For the text-containing cell, return its midpoint in (x, y) coordinate format. 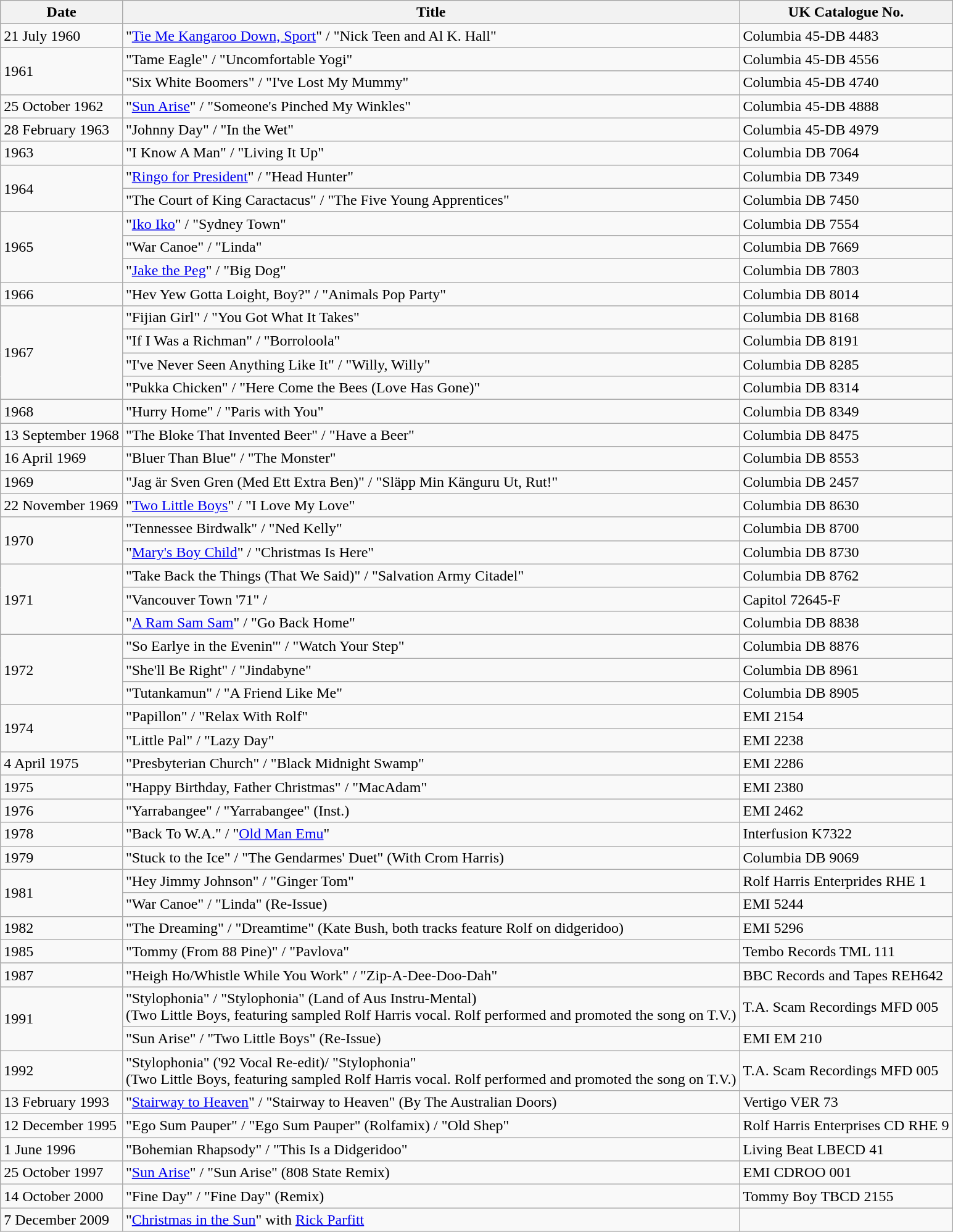
22 November 1969 (62, 505)
"Happy Birthday, Father Christmas" / "MacAdam" (431, 787)
"Papillon" / "Relax With Rolf" (431, 717)
1972 (62, 669)
14 October 2000 (62, 1196)
1970 (62, 540)
Title (431, 12)
Columbia DB 8349 (846, 411)
EMI 5244 (846, 904)
Columbia DB 8700 (846, 529)
"Fijian Girl" / "You Got What It Takes" (431, 318)
Columbia DB 8838 (846, 622)
Columbia DB 8014 (846, 294)
"Bohemian Rhapsody" / "This Is a Didgeridoo" (431, 1149)
Columbia DB 7669 (846, 247)
EMI 5296 (846, 928)
"War Canoe" / "Linda" (431, 247)
"Two Little Boys" / "I Love My Love" (431, 505)
"Back To W.A." / "Old Man Emu" (431, 834)
EMI 2286 (846, 764)
"War Canoe" / "Linda" (Re-Issue) (431, 904)
"Sun Arise" / "Two Little Boys" (Re-Issue) (431, 1038)
"The Court of King Caractacus" / "The Five Young Apprentices" (431, 200)
Columbia DB 8730 (846, 552)
"The Dreaming" / "Dreamtime" (Kate Bush, both tracks feature Rolf on didgeridoo) (431, 928)
1979 (62, 858)
"Fine Day" / "Fine Day" (Remix) (431, 1196)
EMI 2238 (846, 740)
Rolf Harris Enterprides RHE 1 (846, 881)
Columbia 45-DB 4740 (846, 83)
12 December 1995 (62, 1126)
Vertigo VER 73 (846, 1102)
Capitol 72645-F (846, 599)
1967 (62, 353)
"Tame Eagle" / "Uncomfortable Yogi" (431, 59)
"Stairway to Heaven" / "Stairway to Heaven" (By The Australian Doors) (431, 1102)
Columbia DB 2457 (846, 482)
"Six White Boomers" / "I've Lost My Mummy" (431, 83)
1976 (62, 811)
EMI 2154 (846, 717)
Columbia DB 8961 (846, 669)
1965 (62, 247)
28 February 1963 (62, 130)
"Hev Yew Gotta Loight, Boy?" / "Animals Pop Party" (431, 294)
1992 (62, 1070)
"Iko Iko" / "Sydney Town" (431, 223)
13 February 1993 (62, 1102)
EMI EM 210 (846, 1038)
Columbia 45-DB 4483 (846, 36)
"Take Back the Things (That We Said)" / "Salvation Army Citadel" (431, 576)
"Sun Arise" / "Someone's Pinched My Winkles" (431, 106)
"Ego Sum Pauper" / "Ego Sum Pauper" (Rolfamix) / "Old Shep" (431, 1126)
Columbia DB 8475 (846, 435)
21 July 1960 (62, 36)
Columbia DB 8762 (846, 576)
1975 (62, 787)
"Tommy (From 88 Pine)" / "Pavlova" (431, 951)
Columbia DB 8905 (846, 693)
EMI 2462 (846, 811)
"I Know A Man" / "Living It Up" (431, 153)
1 June 1996 (62, 1149)
Columbia DB 9069 (846, 858)
Columbia DB 8285 (846, 365)
"Sun Arise" / "Sun Arise" (808 State Remix) (431, 1173)
"Vancouver Town '71" / (431, 599)
"If I Was a Richman" / "Borroloola" (431, 341)
1978 (62, 834)
Columbia 45-DB 4556 (846, 59)
"She'll Be Right" / "Jindabyne" (431, 669)
"Stylophonia" ('92 Vocal Re-edit)/ "Stylophonia"(Two Little Boys, featuring sampled Rolf Harris vocal. Rolf performed and promoted the song on T.V.) (431, 1070)
Columbia DB 8191 (846, 341)
1964 (62, 188)
1968 (62, 411)
EMI 2380 (846, 787)
"Presbyterian Church" / "Black Midnight Swamp" (431, 764)
Columbia DB 8876 (846, 646)
1974 (62, 729)
1981 (62, 893)
"Little Pal" / "Lazy Day" (431, 740)
1966 (62, 294)
"The Bloke That Invented Beer" / "Have a Beer" (431, 435)
Columbia DB 7803 (846, 270)
Columbia DB 7064 (846, 153)
"So Earlye in the Evenin'" / "Watch Your Step" (431, 646)
1991 (62, 1018)
Columbia DB 7450 (846, 200)
Rolf Harris Enterprises CD RHE 9 (846, 1126)
1961 (62, 71)
"Jake the Peg" / "Big Dog" (431, 270)
Columbia DB 7554 (846, 223)
"Bluer Than Blue" / "The Monster" (431, 458)
"Hey Jimmy Johnson" / "Ginger Tom" (431, 881)
"Ringo for President" / "Head Hunter" (431, 176)
"Heigh Ho/Whistle While You Work" / "Zip-A-Dee-Doo-Dah" (431, 975)
Columbia DB 7349 (846, 176)
Date (62, 12)
Columbia 45-DB 4888 (846, 106)
Columbia 45-DB 4979 (846, 130)
"Tutankamun" / "A Friend Like Me" (431, 693)
UK Catalogue No. (846, 12)
"Yarrabangee" / "Yarrabangee" (Inst.) (431, 811)
Columbia DB 8314 (846, 388)
"Johnny Day" / "In the Wet" (431, 130)
Columbia DB 8168 (846, 318)
1971 (62, 599)
"Christmas in the Sun" with Rick Parfitt (431, 1220)
Columbia DB 8553 (846, 458)
Interfusion K7322 (846, 834)
"Pukka Chicken" / "Here Come the Bees (Love Has Gone)" (431, 388)
Columbia DB 8630 (846, 505)
4 April 1975 (62, 764)
"Mary's Boy Child" / "Christmas Is Here" (431, 552)
"Tie Me Kangaroo Down, Sport" / "Nick Teen and Al K. Hall" (431, 36)
1982 (62, 928)
"Stuck to the Ice" / "The Gendarmes' Duet" (With Crom Harris) (431, 858)
Tommy Boy TBCD 2155 (846, 1196)
1969 (62, 482)
"A Ram Sam Sam" / "Go Back Home" (431, 622)
"Hurry Home" / "Paris with You" (431, 411)
Living Beat LBECD 41 (846, 1149)
25 October 1962 (62, 106)
1987 (62, 975)
"I've Never Seen Anything Like It" / "Willy, Willy" (431, 365)
Tembo Records TML 111 (846, 951)
7 December 2009 (62, 1220)
1985 (62, 951)
25 October 1997 (62, 1173)
EMI CDROO 001 (846, 1173)
13 September 1968 (62, 435)
"Jag är Sven Gren (Med Ett Extra Ben)" / "Släpp Min Känguru Ut, Rut!" (431, 482)
BBC Records and Tapes REH642 (846, 975)
"Tennessee Birdwalk" / "Ned Kelly" (431, 529)
16 April 1969 (62, 458)
1963 (62, 153)
